Extract the [x, y] coordinate from the center of the cell holding the provided text.  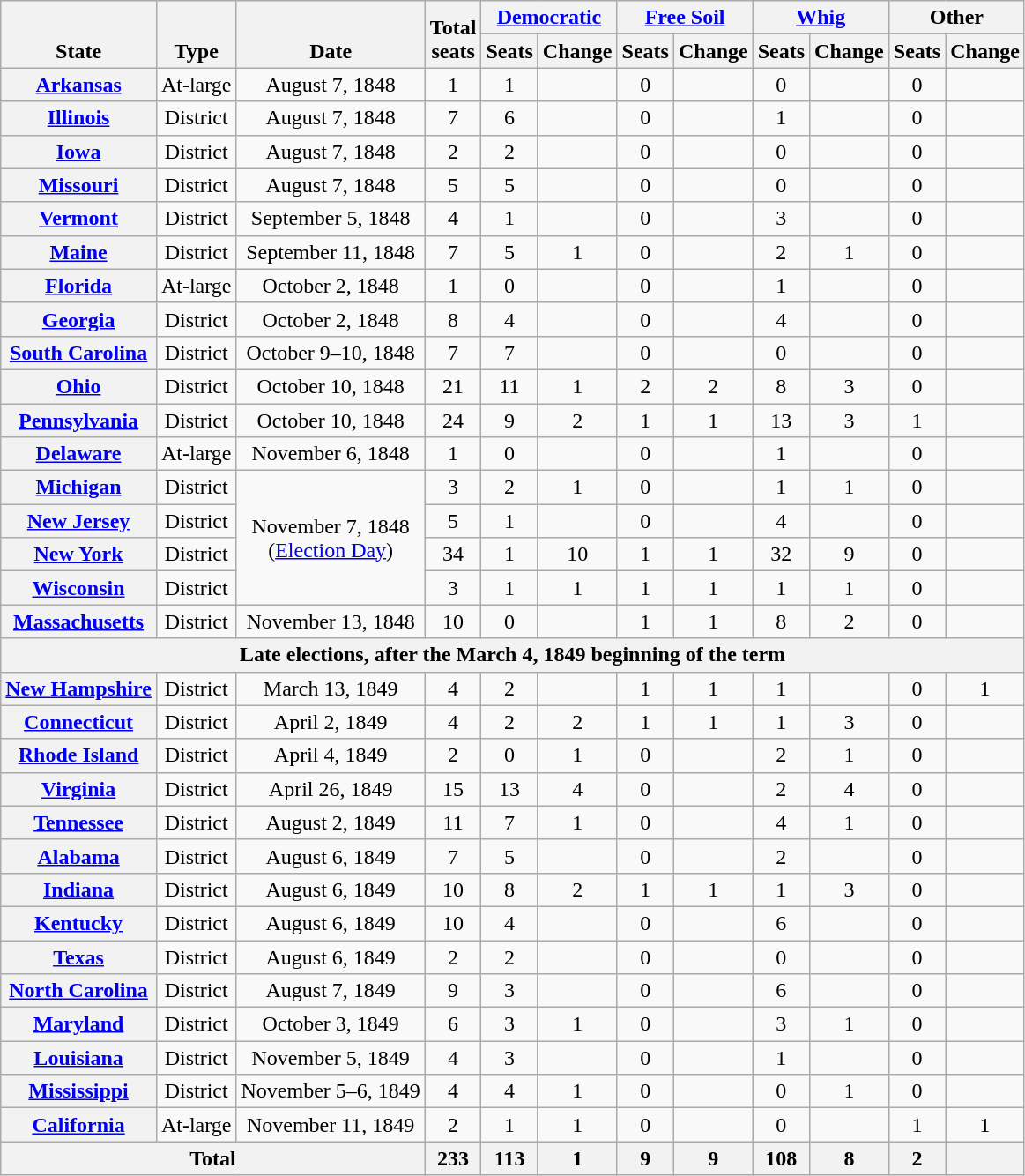
August 2, 1849 [331, 822]
November 7, 1848(Election Day) [331, 538]
Other [956, 18]
Louisiana [79, 1058]
Georgia [79, 319]
New Hampshire [79, 688]
Democratic [549, 18]
Indiana [79, 889]
Florida [79, 286]
August 7, 1849 [331, 991]
New York [79, 555]
Tennessee [79, 822]
108 [781, 1158]
Free Soil [685, 18]
Ohio [79, 386]
October 9–10, 1848 [331, 353]
Late elections, after the March 4, 1849 beginning of the term [513, 655]
November 6, 1848 [331, 454]
North Carolina [79, 991]
March 13, 1849 [331, 688]
15 [453, 789]
South Carolina [79, 353]
Maryland [79, 1024]
Virginia [79, 789]
April 26, 1849 [331, 789]
Total [213, 1158]
California [79, 1125]
Date [331, 34]
Kentucky [79, 923]
Missouri [79, 185]
233 [453, 1158]
32 [781, 555]
September 5, 1848 [331, 219]
Arkansas [79, 85]
November 13, 1848 [331, 621]
Vermont [79, 219]
Illinois [79, 118]
Mississippi [79, 1091]
October 3, 1849 [331, 1024]
Michigan [79, 488]
Texas [79, 956]
Alabama [79, 856]
113 [509, 1158]
Maine [79, 252]
Massachusetts [79, 621]
Pennsylvania [79, 421]
April 2, 1849 [331, 722]
Wisconsin [79, 588]
Type [196, 34]
New Jersey [79, 521]
21 [453, 386]
April 4, 1849 [331, 755]
Whig [821, 18]
November 5, 1849 [331, 1058]
Rhode Island [79, 755]
November 5–6, 1849 [331, 1091]
September 11, 1848 [331, 252]
Delaware [79, 454]
November 11, 1849 [331, 1125]
Connecticut [79, 722]
State [79, 34]
Totalseats [453, 34]
34 [453, 555]
24 [453, 421]
Iowa [79, 152]
